Provide the [X, Y] coordinate of the cell's center where the given text is located.  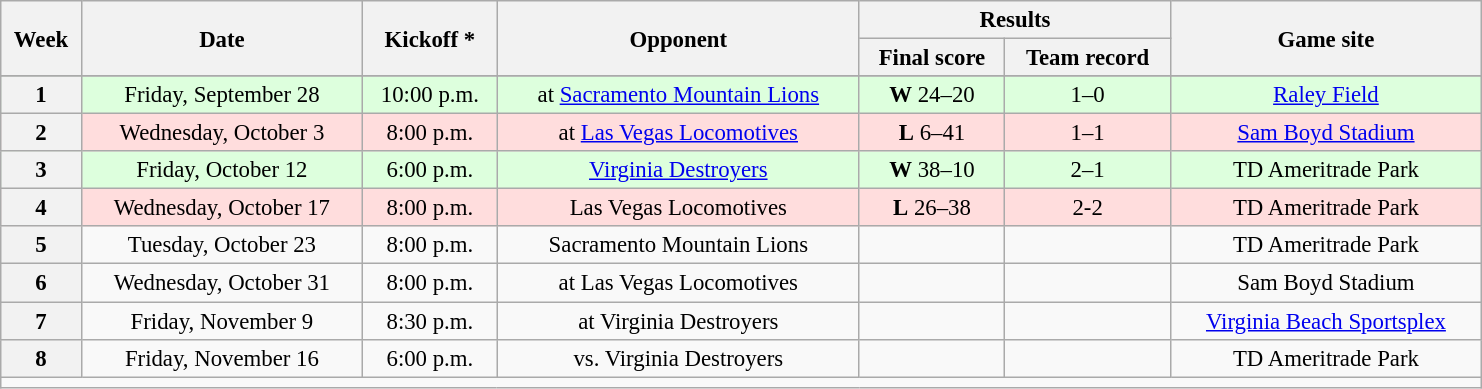
Virginia Destroyers [678, 170]
5 [42, 245]
10:00 p.m. [430, 95]
1 [42, 95]
Results [1014, 20]
Friday, November 9 [222, 321]
Team record [1088, 58]
vs. Virginia Destroyers [678, 358]
Kickoff * [430, 38]
Wednesday, October 3 [222, 133]
6 [42, 283]
2-2 [1088, 208]
Week [42, 38]
3 [42, 170]
at Sacramento Mountain Lions [678, 95]
Wednesday, October 31 [222, 283]
2–1 [1088, 170]
Wednesday, October 17 [222, 208]
2 [42, 133]
Las Vegas Locomotives [678, 208]
1–0 [1088, 95]
Sacramento Mountain Lions [678, 245]
Raley Field [1326, 95]
Opponent [678, 38]
Final score [932, 58]
L 6–41 [932, 133]
L 26–38 [932, 208]
4 [42, 208]
W 38–10 [932, 170]
Tuesday, October 23 [222, 245]
Game site [1326, 38]
at Virginia Destroyers [678, 321]
Friday, November 16 [222, 358]
Date [222, 38]
W 24–20 [932, 95]
8 [42, 358]
Virginia Beach Sportsplex [1326, 321]
8:30 p.m. [430, 321]
1–1 [1088, 133]
Friday, October 12 [222, 170]
7 [42, 321]
Friday, September 28 [222, 95]
